Extract the [x, y] coordinate from the center of the cell holding the provided text.  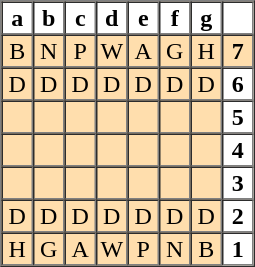
b [49, 18]
7 [238, 50]
2 [238, 216]
d [112, 18]
f [175, 18]
a [18, 18]
c [80, 18]
6 [238, 84]
g [206, 18]
1 [238, 248]
3 [238, 182]
e [144, 18]
5 [238, 116]
4 [238, 150]
